Return the [X, Y] coordinate for the center point of the cell that contains the specified text.  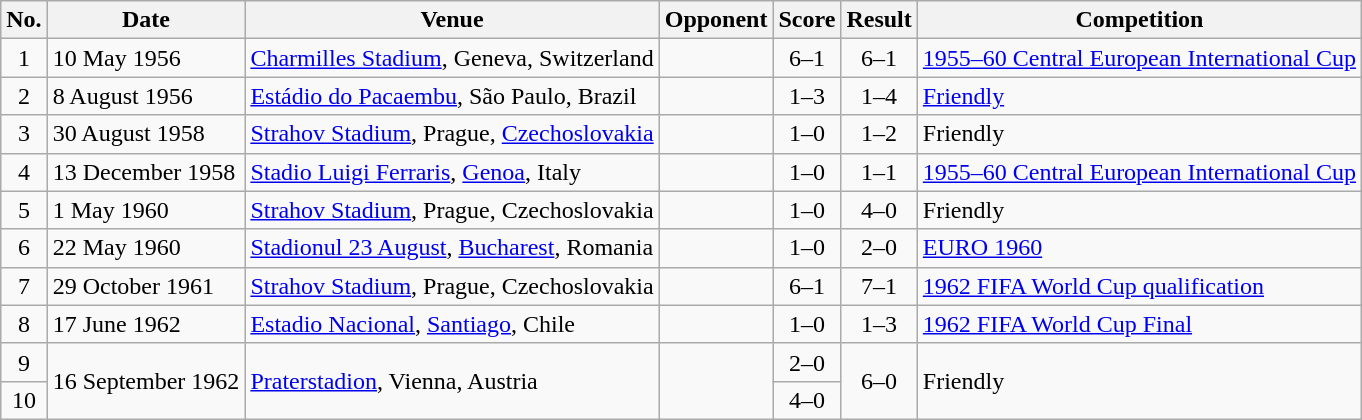
Estádio do Pacaembu, São Paulo, Brazil [452, 96]
6 [24, 248]
5 [24, 210]
1–4 [879, 96]
1962 FIFA World Cup Final [1139, 324]
Stadionul 23 August, Bucharest, Romania [452, 248]
10 May 1956 [146, 58]
Praterstadion, Vienna, Austria [452, 381]
Estadio Nacional, Santiago, Chile [452, 324]
1 [24, 58]
8 August 1956 [146, 96]
16 September 1962 [146, 381]
13 December 1958 [146, 172]
10 [24, 400]
3 [24, 134]
Stadio Luigi Ferraris, Genoa, Italy [452, 172]
6–0 [879, 381]
1 May 1960 [146, 210]
1–2 [879, 134]
Competition [1139, 20]
22 May 1960 [146, 248]
EURO 1960 [1139, 248]
2 [24, 96]
8 [24, 324]
1962 FIFA World Cup qualification [1139, 286]
Score [807, 20]
Date [146, 20]
Result [879, 20]
1–1 [879, 172]
9 [24, 362]
7 [24, 286]
No. [24, 20]
4 [24, 172]
Charmilles Stadium, Geneva, Switzerland [452, 58]
Opponent [716, 20]
17 June 1962 [146, 324]
7–1 [879, 286]
30 August 1958 [146, 134]
29 October 1961 [146, 286]
Venue [452, 20]
